Identify which cell holds the provided text, then report its (X, Y) central coordinate. 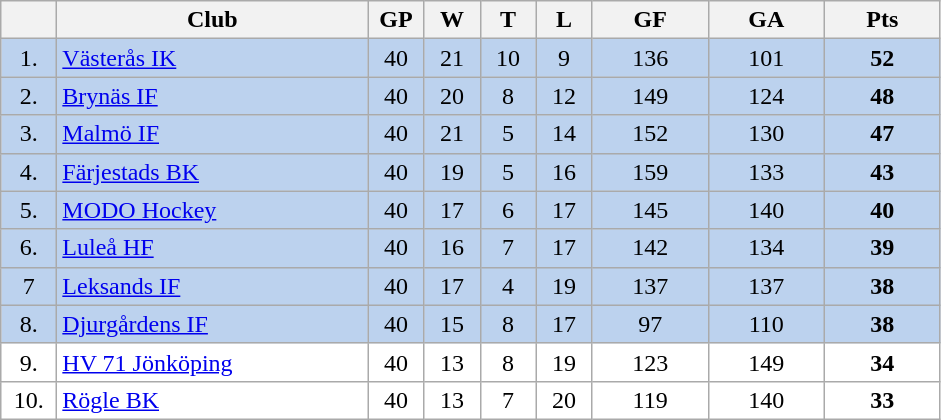
110 (766, 324)
2. (29, 96)
Brynäs IF (212, 96)
HV 71 Jönköping (212, 362)
48 (882, 96)
136 (650, 58)
T (508, 20)
W (452, 20)
43 (882, 172)
Färjestads BK (212, 172)
6. (29, 248)
34 (882, 362)
Djurgårdens IF (212, 324)
Club (212, 20)
130 (766, 134)
3. (29, 134)
L (564, 20)
Malmö IF (212, 134)
4. (29, 172)
124 (766, 96)
9 (564, 58)
97 (650, 324)
33 (882, 400)
142 (650, 248)
GP (396, 20)
Västerås IK (212, 58)
5. (29, 210)
1. (29, 58)
101 (766, 58)
MODO Hockey (212, 210)
47 (882, 134)
159 (650, 172)
8. (29, 324)
145 (650, 210)
GA (766, 20)
39 (882, 248)
152 (650, 134)
10. (29, 400)
GF (650, 20)
9. (29, 362)
133 (766, 172)
Leksands IF (212, 286)
4 (508, 286)
52 (882, 58)
Rögle BK (212, 400)
15 (452, 324)
10 (508, 58)
119 (650, 400)
Pts (882, 20)
Luleå HF (212, 248)
14 (564, 134)
12 (564, 96)
6 (508, 210)
123 (650, 362)
134 (766, 248)
